Search for the cell housing the specified text and yield its (x, y) center coordinate. 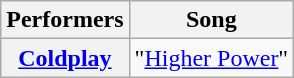
"Higher Power" (212, 58)
Performers (65, 20)
Song (212, 20)
Coldplay (65, 58)
